Capture the cell that displays the provided text and extract its (x, y) central coordinate. 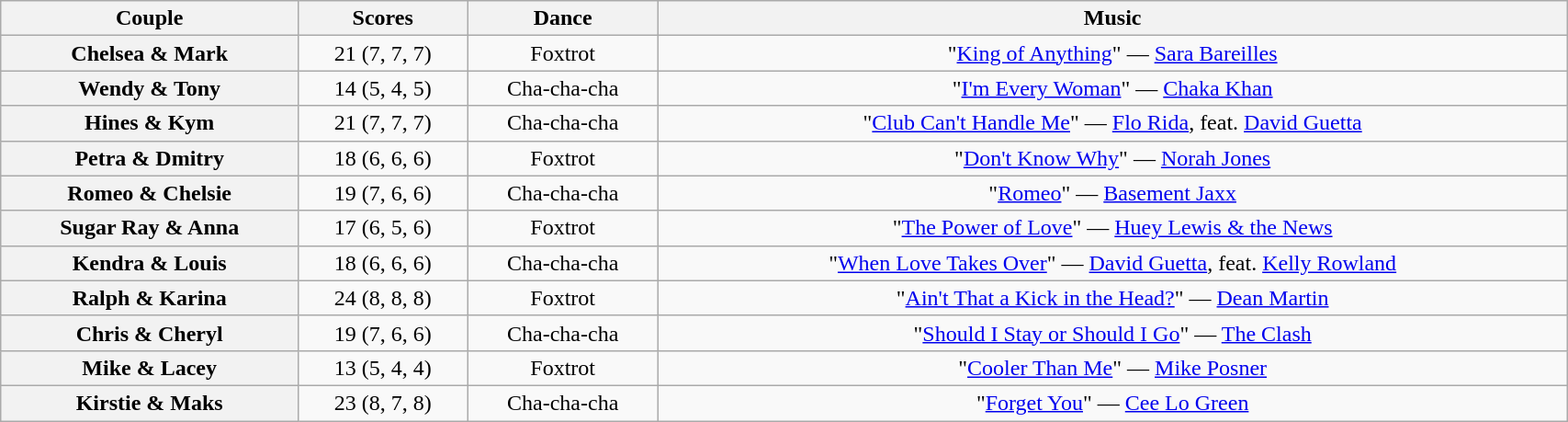
Music (1113, 18)
"I'm Every Woman" — Chaka Khan (1113, 88)
17 (6, 5, 6) (383, 228)
Chelsea & Mark (150, 53)
"The Power of Love" — Huey Lewis & the News (1113, 228)
Kirstie & Maks (150, 403)
Petra & Dmitry (150, 158)
Scores (383, 18)
Kendra & Louis (150, 263)
13 (5, 4, 4) (383, 368)
14 (5, 4, 5) (383, 88)
"Should I Stay or Should I Go" — The Clash (1113, 333)
"When Love Takes Over" — David Guetta, feat. Kelly Rowland (1113, 263)
Chris & Cheryl (150, 333)
Sugar Ray & Anna (150, 228)
Wendy & Tony (150, 88)
"Cooler Than Me" — Mike Posner (1113, 368)
Mike & Lacey (150, 368)
"King of Anything" — Sara Bareilles (1113, 53)
"Romeo" — Basement Jaxx (1113, 193)
"Club Can't Handle Me" — Flo Rida, feat. David Guetta (1113, 123)
"Ain't That a Kick in the Head?" — Dean Martin (1113, 298)
Romeo & Chelsie (150, 193)
Dance (563, 18)
"Forget You" — Cee Lo Green (1113, 403)
Ralph & Karina (150, 298)
Hines & Kym (150, 123)
Couple (150, 18)
24 (8, 8, 8) (383, 298)
23 (8, 7, 8) (383, 403)
"Don't Know Why" — Norah Jones (1113, 158)
